Search for the cell housing the specified text and yield its (X, Y) center coordinate. 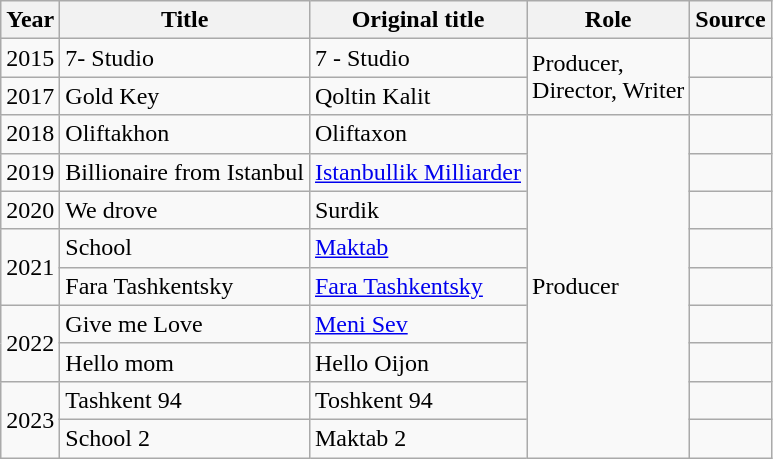
Give me Love (185, 324)
Istanbullik Milliarder (418, 172)
Producer (608, 286)
Maktab (418, 248)
Title (185, 20)
2019 (30, 172)
School 2 (185, 438)
Role (608, 20)
Maktab 2 (418, 438)
Original title (418, 20)
7 - Studio (418, 58)
Oliftaxon (418, 134)
Source (730, 20)
Gold Key (185, 96)
Toshkent 94 (418, 400)
Year (30, 20)
Surdik (418, 210)
2020 (30, 210)
We drove (185, 210)
School (185, 248)
2015 (30, 58)
2021 (30, 267)
Hello Oijon (418, 362)
Tashkent 94 (185, 400)
2023 (30, 419)
2018 (30, 134)
7- Studio (185, 58)
2017 (30, 96)
Qoltin Kalit (418, 96)
Producer,Director, Writer (608, 77)
Hello mom (185, 362)
Oliftakhon (185, 134)
Meni Sev (418, 324)
Billionaire from Istanbul (185, 172)
2022 (30, 343)
